Identify which cell holds the provided text, then report its [X, Y] central coordinate. 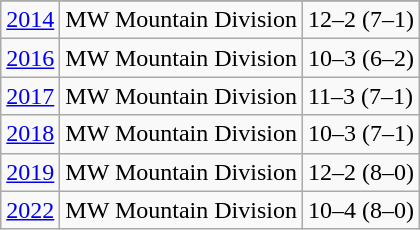
10–3 (7–1) [360, 134]
2022 [30, 210]
2014 [30, 20]
2019 [30, 172]
2018 [30, 134]
12–2 (7–1) [360, 20]
10–4 (8–0) [360, 210]
11–3 (7–1) [360, 96]
2016 [30, 58]
10–3 (6–2) [360, 58]
2017 [30, 96]
12–2 (8–0) [360, 172]
